Find where the given text appears and provide that cell's center as (x, y) coordinate. 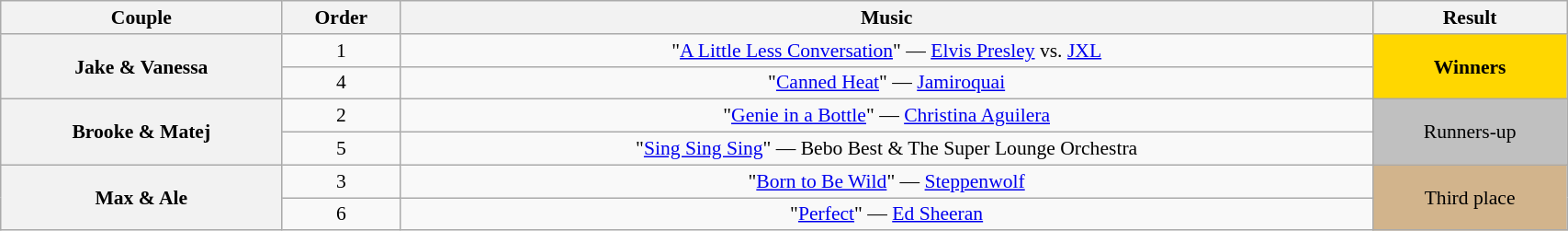
Brooke & Matej (141, 133)
"Born to Be Wild" — Steppenwolf (887, 181)
6 (342, 214)
Order (342, 17)
5 (342, 149)
3 (342, 181)
Max & Ale (141, 197)
Runners-up (1470, 133)
Third place (1470, 197)
"Genie in a Bottle" — Christina Aguilera (887, 116)
"Canned Heat" — Jamiroquai (887, 83)
Winners (1470, 66)
4 (342, 83)
Jake & Vanessa (141, 66)
"Perfect" — Ed Sheeran (887, 214)
Result (1470, 17)
"A Little Less Conversation" — Elvis Presley vs. JXL (887, 51)
Couple (141, 17)
2 (342, 116)
1 (342, 51)
Music (887, 17)
"Sing Sing Sing" — Bebo Best & The Super Lounge Orchestra (887, 149)
